Extract the [X, Y] coordinate from the center of the cell holding the provided text.  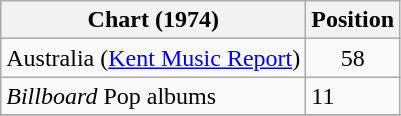
11 [353, 96]
Billboard Pop albums [154, 96]
Australia (Kent Music Report) [154, 58]
Position [353, 20]
58 [353, 58]
Chart (1974) [154, 20]
